Output the [x, y] coordinate of the center of the cell containing the given text.  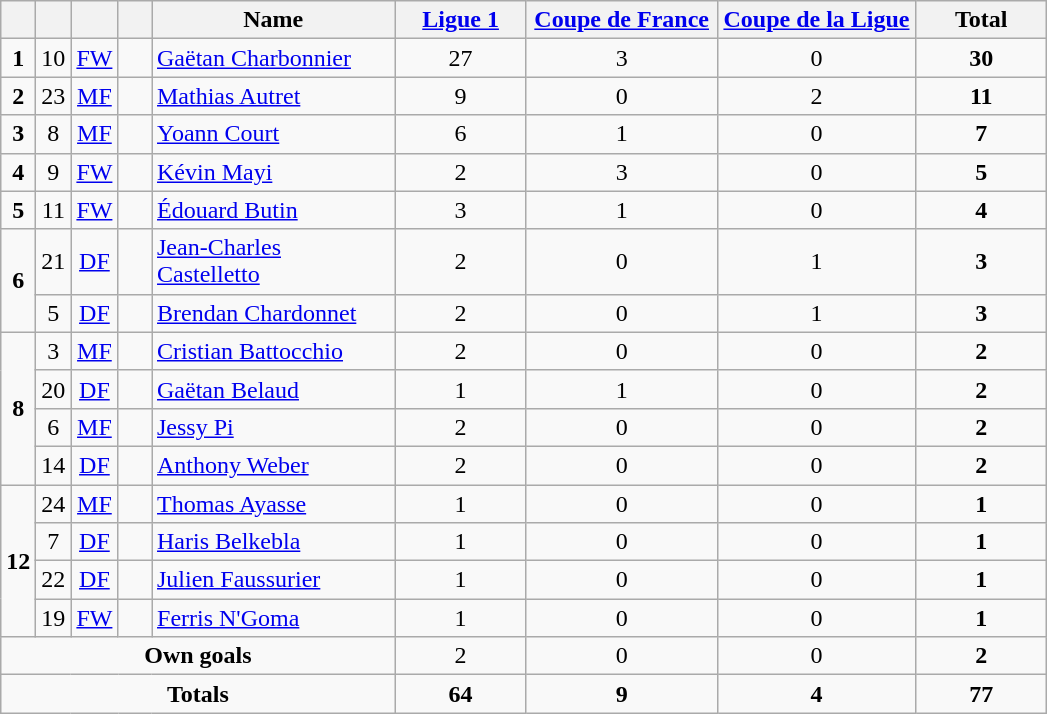
Name [274, 20]
Brendan Chardonnet [274, 313]
64 [460, 694]
Ligue 1 [460, 20]
Jean-Charles Castelletto [274, 262]
Cristian Battocchio [274, 351]
Total [982, 20]
Anthony Weber [274, 465]
14 [54, 465]
23 [54, 96]
19 [54, 618]
77 [982, 694]
Own goals [198, 656]
10 [54, 58]
22 [54, 580]
21 [54, 262]
Yoann Court [274, 134]
Gaëtan Belaud [274, 389]
27 [460, 58]
Gaëtan Charbonnier [274, 58]
Mathias Autret [274, 96]
Haris Belkebla [274, 542]
Édouard Butin [274, 210]
Julien Faussurier [274, 580]
30 [982, 58]
Ferris N'Goma [274, 618]
Jessy Pi [274, 427]
Totals [198, 694]
12 [18, 560]
Thomas Ayasse [274, 503]
20 [54, 389]
Kévin Mayi [274, 172]
24 [54, 503]
Coupe de la Ligue [816, 20]
Coupe de France [622, 20]
